Extract the [X, Y] coordinate from the center of the cell holding the provided text.  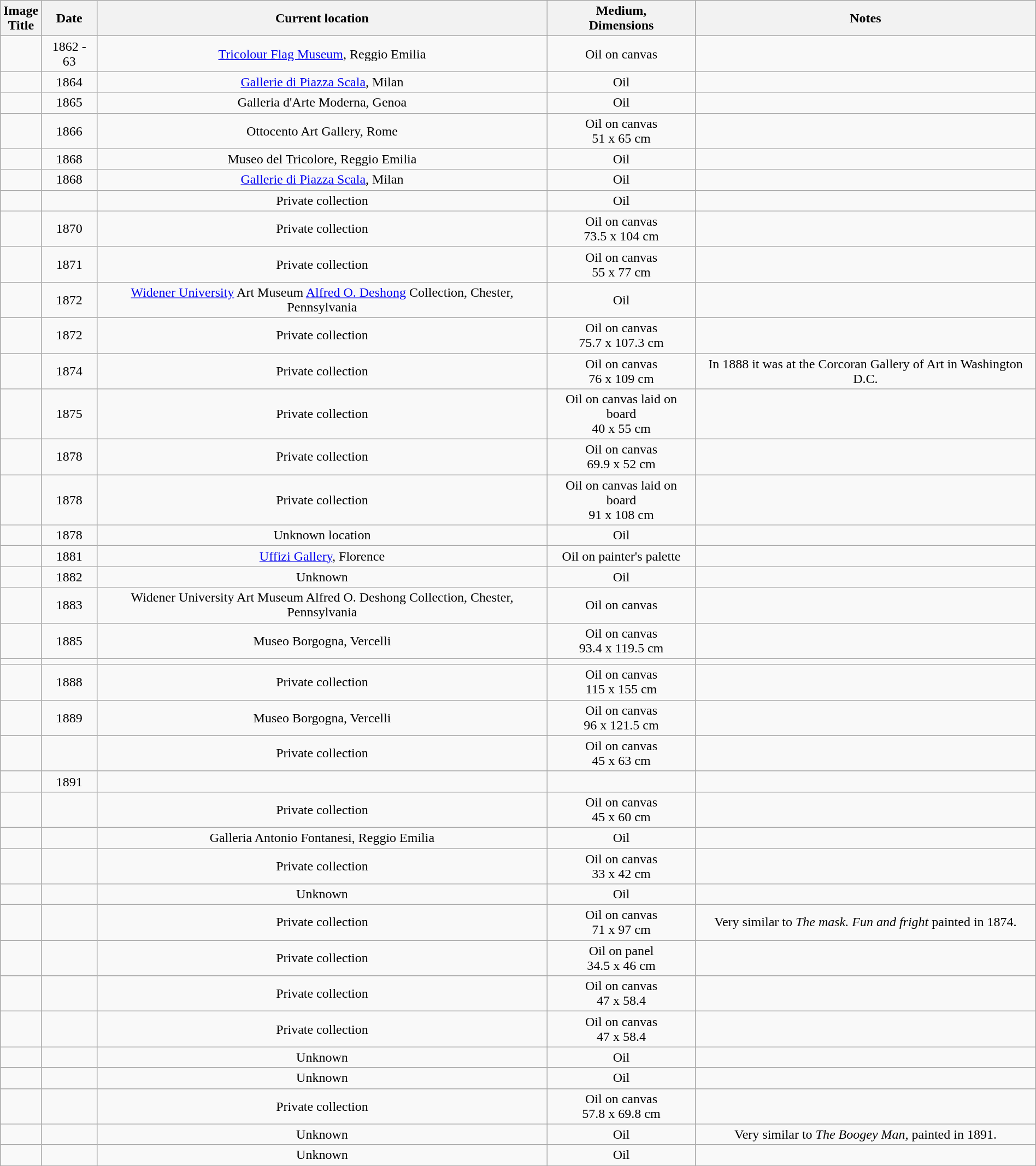
Oil on canvas57.8 x 69.8 cm [621, 1106]
1881 [69, 556]
1888 [69, 682]
Tricolour Flag Museum, Reggio Emilia [322, 54]
Oil on canvas69.9 x 52 cm [621, 457]
Very similar to The Boogey Man, painted in 1891. [866, 1134]
Oil on canvas96 x 121.5 cm [621, 718]
1883 [69, 605]
Oil on canvas93.4 x 119.5 cm [621, 640]
Oil on canvas55 x 77 cm [621, 264]
1874 [69, 370]
Oil on canvas33 x 42 cm [621, 865]
Medium,Dimensions [621, 19]
Galleria Antonio Fontanesi, Reggio Emilia [322, 838]
1891 [69, 781]
Notes [866, 19]
1889 [69, 718]
ImageTitle [21, 19]
Oil on canvas laid on board40 x 55 cm [621, 414]
Galleria d'Arte Moderna, Genoa [322, 103]
Current location [322, 19]
1862 - 63 [69, 54]
1871 [69, 264]
1864 [69, 82]
Oil on painter's palette [621, 556]
1865 [69, 103]
Oil on canvas76 x 109 cm [621, 370]
1885 [69, 640]
Oil on canvas115 x 155 cm [621, 682]
In 1888 it was at the Corcoran Gallery of Art in Washington D.C. [866, 370]
Unknown location [322, 535]
Uffizi Gallery, Florence [322, 556]
Date [69, 19]
Ottocento Art Gallery, Rome [322, 131]
Oil on canvas45 x 60 cm [621, 810]
1875 [69, 414]
Very similar to The mask. Fun and fright painted in 1874. [866, 922]
Oil on canvas51 x 65 cm [621, 131]
Oil on canvas45 x 63 cm [621, 753]
Oil on panel34.5 x 46 cm [621, 958]
Oil on canvas73.5 x 104 cm [621, 228]
1870 [69, 228]
Oil on canvas71 x 97 cm [621, 922]
Museo del Tricolore, Reggio Emilia [322, 159]
Oil on canvas laid on board91 x 108 cm [621, 500]
1882 [69, 577]
1866 [69, 131]
Oil on canvas75.7 x 107.3 cm [621, 335]
